Determine the (x, y) coordinate at the center of the cell enclosing the given text.  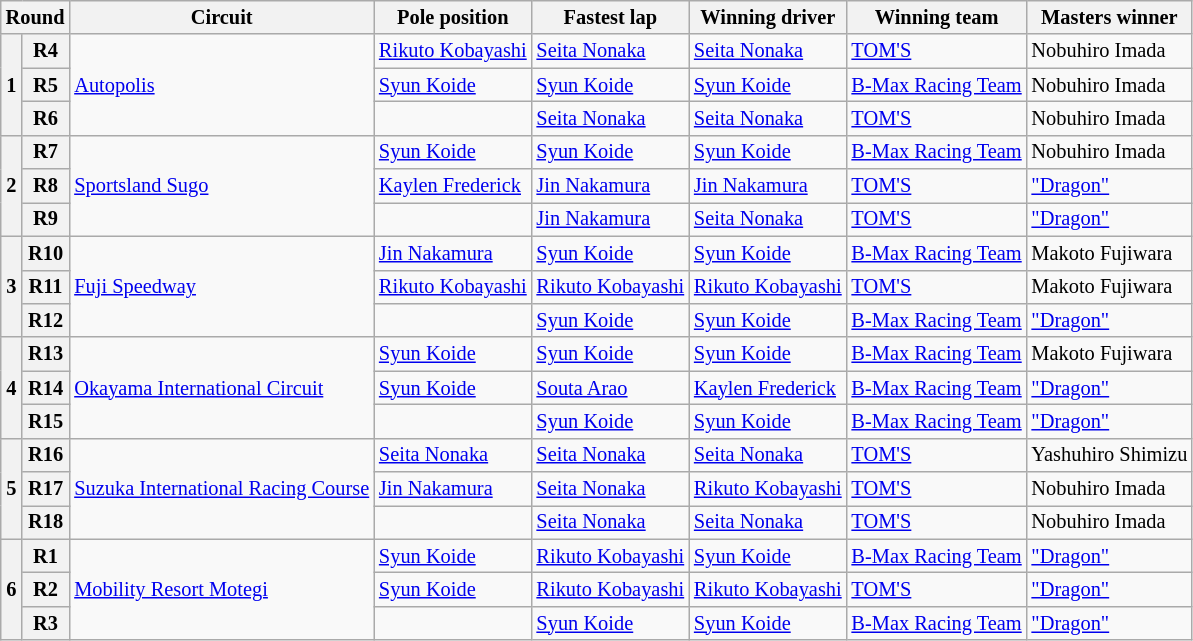
6 (12, 590)
Sportsland Sugo (222, 186)
Winning team (937, 17)
R1 (46, 556)
Winning driver (768, 17)
R6 (46, 118)
Suzuka International Racing Course (222, 488)
R9 (46, 219)
R18 (46, 522)
Pole position (453, 17)
R13 (46, 354)
Masters winner (1110, 17)
R10 (46, 253)
R11 (46, 287)
R2 (46, 589)
Mobility Resort Motegi (222, 590)
R5 (46, 85)
Autopolis (222, 84)
R15 (46, 421)
Fastest lap (611, 17)
Okayama International Circuit (222, 388)
R16 (46, 455)
R17 (46, 489)
R8 (46, 186)
Souta Arao (611, 388)
Circuit (222, 17)
5 (12, 488)
R3 (46, 623)
R7 (46, 152)
Fuji Speedway (222, 286)
Yashuhiro Shimizu (1110, 455)
Round (36, 17)
3 (12, 286)
2 (12, 186)
R14 (46, 388)
1 (12, 84)
R12 (46, 320)
R4 (46, 51)
4 (12, 388)
